Return (X, Y) of the center of cell containing provided text 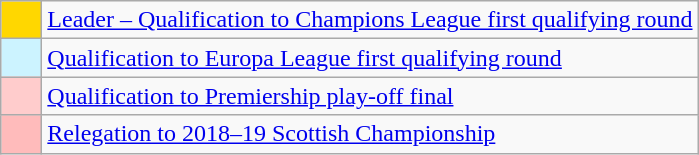
Qualification to Europa League first qualifying round (370, 58)
Leader – Qualification to Champions League first qualifying round (370, 20)
Relegation to 2018–19 Scottish Championship (370, 134)
Qualification to Premiership play-off final (370, 96)
